Identify which cell holds the provided text, then report its (x, y) central coordinate. 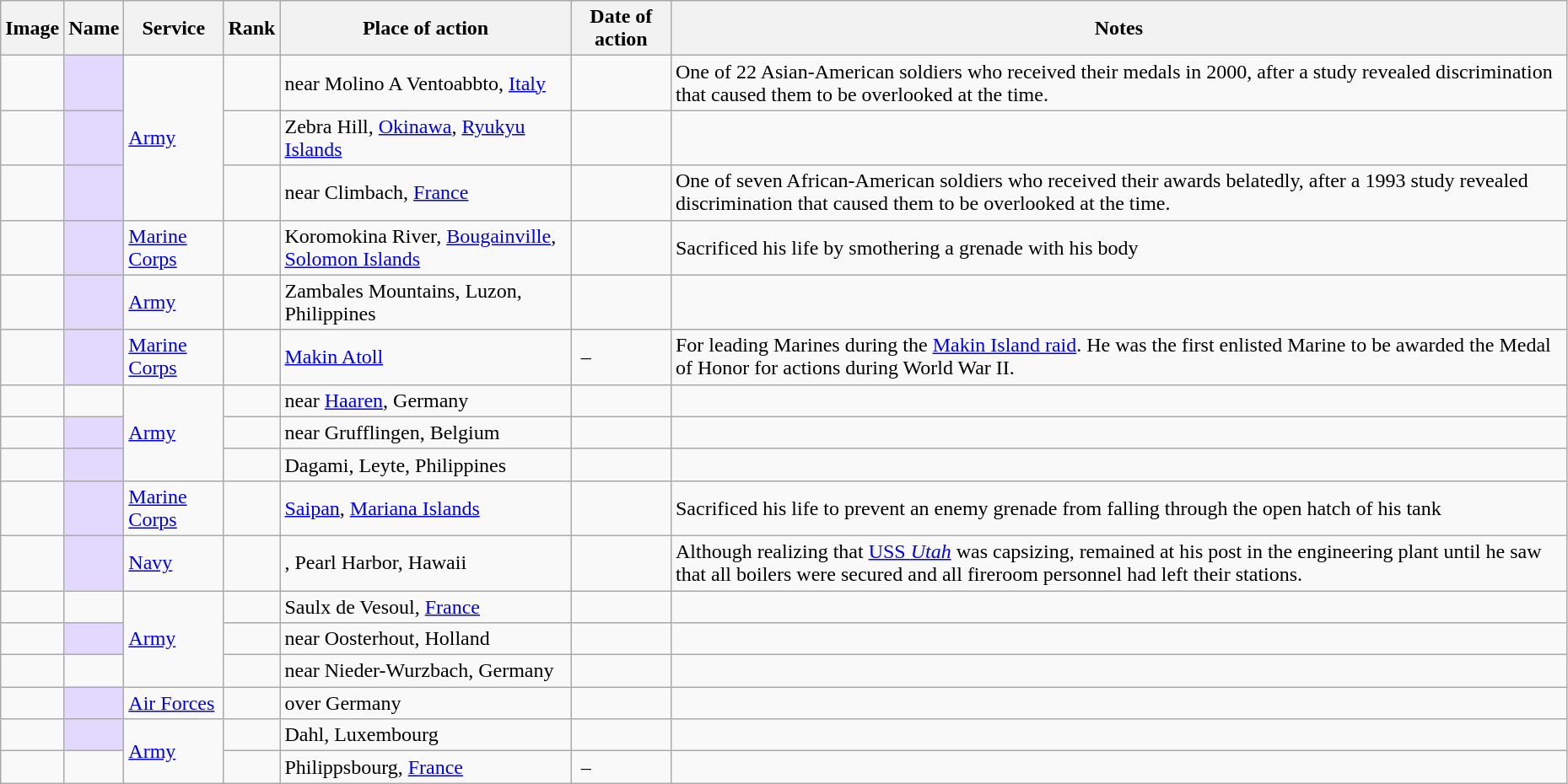
over Germany (425, 703)
near Haaren, Germany (425, 400)
Saipan, Mariana Islands (425, 507)
, Pearl Harbor, Hawaii (425, 563)
Zambales Mountains, Luzon, Philippines (425, 302)
Makin Atoll (425, 357)
near Molino A Ventoabbto, Italy (425, 83)
near Oosterhout, Holland (425, 639)
Zebra Hill, Okinawa, Ryukyu Islands (425, 138)
Koromokina River, Bougainville, Solomon Islands (425, 248)
Air Forces (174, 703)
Service (174, 29)
Sacrificed his life to prevent an enemy grenade from falling through the open hatch of his tank (1118, 507)
For leading Marines during the Makin Island raid. He was the first enlisted Marine to be awarded the Medal of Honor for actions during World War II. (1118, 357)
Notes (1118, 29)
Place of action (425, 29)
Image (32, 29)
near Climbach, France (425, 192)
Sacrificed his life by smothering a grenade with his body (1118, 248)
Date of action (621, 29)
Name (94, 29)
Dagami, Leyte, Philippines (425, 464)
Dahl, Luxembourg (425, 735)
near Grufflingen, Belgium (425, 432)
near Nieder-Wurzbach, Germany (425, 671)
Philippsbourg, France (425, 767)
Rank (251, 29)
Navy (174, 563)
Saulx de Vesoul, France (425, 606)
